Determine the (X, Y) coordinate at the center of the cell enclosing the given text.  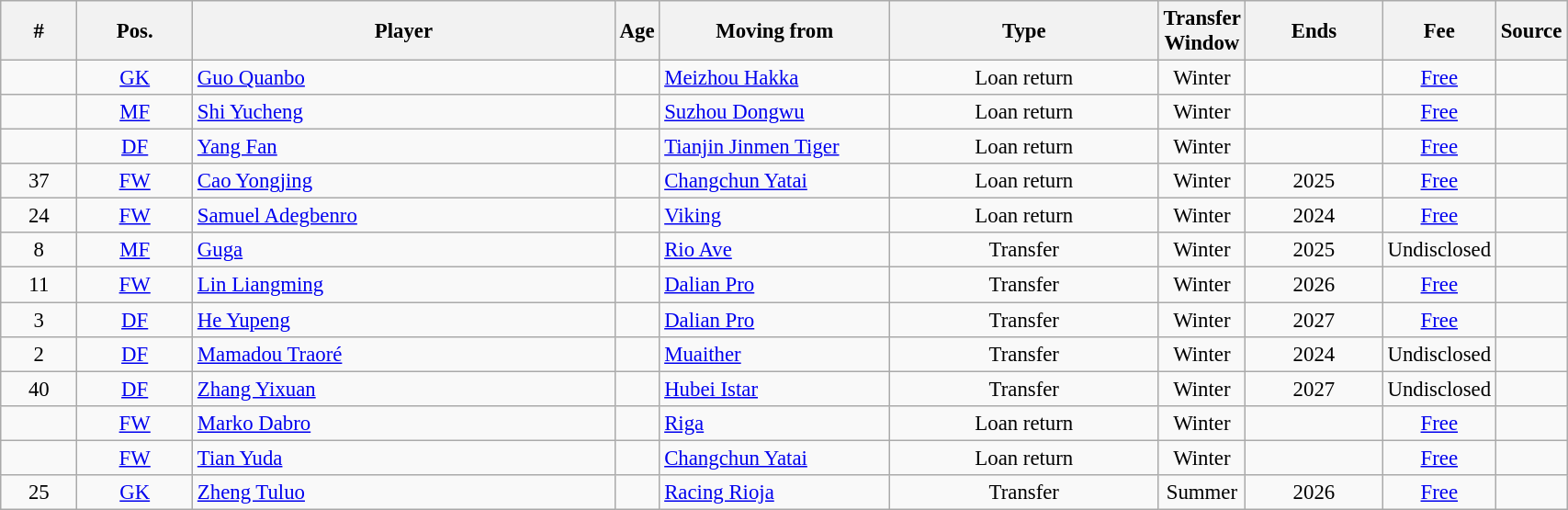
Meizhou Hakka (775, 78)
Riga (775, 423)
2 (39, 354)
Viking (775, 216)
Guga (404, 251)
Zhang Yixuan (404, 389)
8 (39, 251)
Lin Liangming (404, 285)
Type (1023, 31)
Guo Quanbo (404, 78)
Shi Yucheng (404, 112)
Samuel Adegbenro (404, 216)
Summer (1201, 493)
He Yupeng (404, 320)
Moving from (775, 31)
Zheng Tuluo (404, 493)
Pos. (135, 31)
Yang Fan (404, 147)
Hubei Istar (775, 389)
Ends (1314, 31)
40 (39, 389)
# (39, 31)
Age (637, 31)
Marko Dabro (404, 423)
Suzhou Dongwu (775, 112)
11 (39, 285)
Muaither (775, 354)
Tianjin Jinmen Tiger (775, 147)
Tian Yuda (404, 458)
Transfer Window (1201, 31)
Fee (1438, 31)
25 (39, 493)
Rio Ave (775, 251)
24 (39, 216)
Racing Rioja (775, 493)
3 (39, 320)
Player (404, 31)
Source (1530, 31)
Cao Yongjing (404, 181)
37 (39, 181)
Mamadou Traoré (404, 354)
